Pinpoint the cell where the given text exists, returning its (x, y) midpoint coordinate. 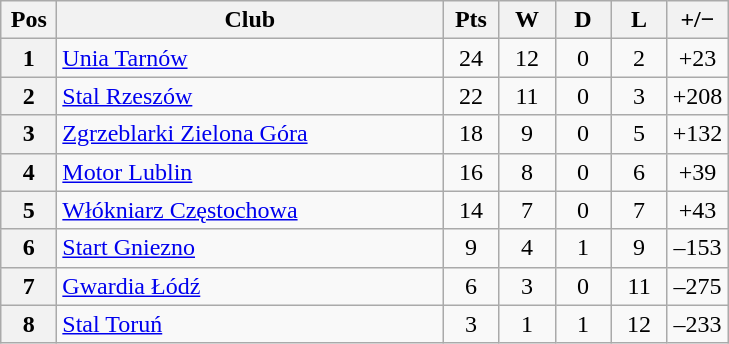
+/− (698, 20)
D (583, 20)
–153 (698, 248)
Stal Toruń (250, 324)
Start Gniezno (250, 248)
Pts (471, 20)
18 (471, 134)
+39 (698, 172)
+132 (698, 134)
+43 (698, 210)
22 (471, 96)
Club (250, 20)
Motor Lublin (250, 172)
W (527, 20)
+23 (698, 58)
Pos (29, 20)
L (639, 20)
+208 (698, 96)
14 (471, 210)
–275 (698, 286)
Gwardia Łódź (250, 286)
24 (471, 58)
Stal Rzeszów (250, 96)
Zgrzeblarki Zielona Góra (250, 134)
16 (471, 172)
–233 (698, 324)
Włókniarz Częstochowa (250, 210)
Unia Tarnów (250, 58)
